Extract the (X, Y) coordinate from the center of the cell holding the provided text.  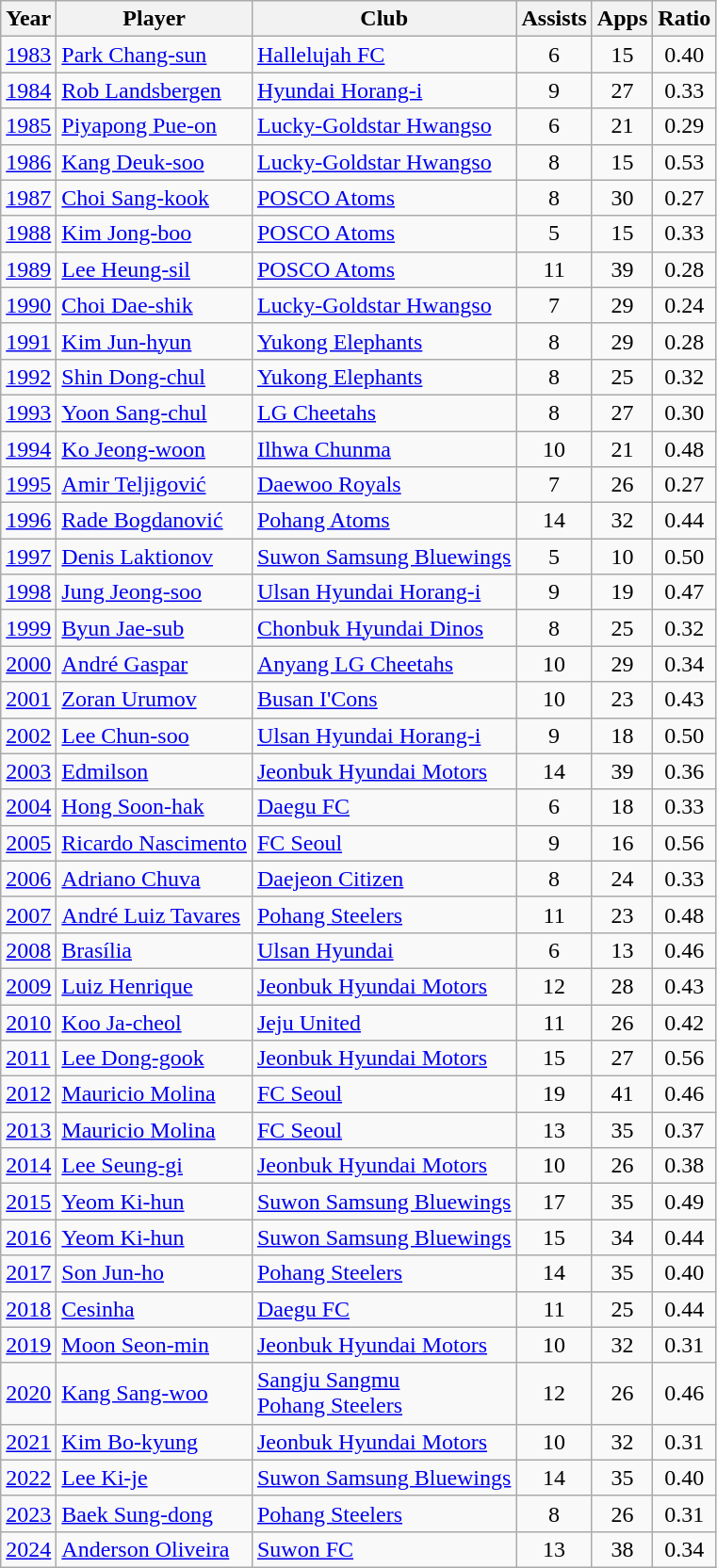
Byun Jae-sub (155, 628)
1983 (28, 55)
Adriano Chuva (155, 879)
1998 (28, 592)
André Luiz Tavares (155, 914)
2023 (28, 1513)
Ilhwa Chunma (383, 449)
Luiz Henrique (155, 986)
Lee Dong-gook (155, 1059)
Jung Jeong-soo (155, 592)
1997 (28, 557)
Rade Bogdanović (155, 521)
Denis Laktionov (155, 557)
Park Chang-sun (155, 55)
1985 (28, 126)
Son Jun-ho (155, 1273)
Kim Jun-hyun (155, 341)
Koo Ja-cheol (155, 1022)
Lee Seung-gi (155, 1166)
Brasília (155, 950)
Kang Deuk-soo (155, 162)
0.38 (684, 1166)
Kim Bo-kyung (155, 1442)
Ratio (684, 19)
Lee Heung-sil (155, 269)
1999 (28, 628)
0.36 (684, 771)
2000 (28, 664)
Suwon FC (383, 1549)
Kim Jong-boo (155, 234)
0.24 (684, 305)
1995 (28, 485)
Baek Sung-dong (155, 1513)
2003 (28, 771)
Ulsan Hyundai (383, 950)
Yoon Sang-chul (155, 412)
28 (622, 986)
Anderson Oliveira (155, 1549)
Player (155, 19)
Apps (622, 19)
2015 (28, 1202)
2012 (28, 1094)
LG Cheetahs (383, 412)
0.42 (684, 1022)
2018 (28, 1309)
Club (383, 19)
2017 (28, 1273)
Shin Dong-chul (155, 377)
1994 (28, 449)
Lee Chun-soo (155, 736)
Moon Seon-min (155, 1345)
Edmilson (155, 771)
1988 (28, 234)
2011 (28, 1059)
0.47 (684, 592)
Piyapong Pue-on (155, 126)
2006 (28, 879)
Year (28, 19)
2014 (28, 1166)
Hong Soon-hak (155, 807)
Rob Landsbergen (155, 90)
1993 (28, 412)
Pohang Atoms (383, 521)
Cesinha (155, 1309)
1989 (28, 269)
2008 (28, 950)
16 (622, 843)
2019 (28, 1345)
38 (622, 1549)
Busan I'Cons (383, 700)
1986 (28, 162)
34 (622, 1237)
24 (622, 879)
Chonbuk Hyundai Dinos (383, 628)
2010 (28, 1022)
1996 (28, 521)
Zoran Urumov (155, 700)
Daejeon Citizen (383, 879)
2021 (28, 1442)
Hallelujah FC (383, 55)
41 (622, 1094)
2002 (28, 736)
1987 (28, 198)
Kang Sang-woo (155, 1394)
Ko Jeong-woon (155, 449)
Anyang LG Cheetahs (383, 664)
30 (622, 198)
Sangju SangmuPohang Steelers (383, 1394)
2016 (28, 1237)
0.29 (684, 126)
Choi Dae-shik (155, 305)
1992 (28, 377)
0.53 (684, 162)
Hyundai Horang-i (383, 90)
0.37 (684, 1130)
1991 (28, 341)
2020 (28, 1394)
2022 (28, 1478)
André Gaspar (155, 664)
2005 (28, 843)
2013 (28, 1130)
Lee Ki-je (155, 1478)
2007 (28, 914)
Amir Teljigović (155, 485)
1990 (28, 305)
1984 (28, 90)
2024 (28, 1549)
0.30 (684, 412)
Ricardo Nascimento (155, 843)
2001 (28, 700)
17 (554, 1202)
2009 (28, 986)
Choi Sang-kook (155, 198)
Assists (554, 19)
Jeju United (383, 1022)
0.49 (684, 1202)
2004 (28, 807)
Daewoo Royals (383, 485)
